Locate the cell with the specified text and output its [X, Y] center coordinate. 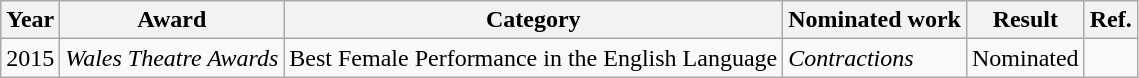
2015 [30, 58]
Best Female Performance in the English Language [534, 58]
Award [172, 20]
Wales Theatre Awards [172, 58]
Contractions [875, 58]
Nominated [1025, 58]
Category [534, 20]
Result [1025, 20]
Ref. [1110, 20]
Year [30, 20]
Nominated work [875, 20]
